Detect which cell encompasses the target text, then output its (x, y) center coordinate. 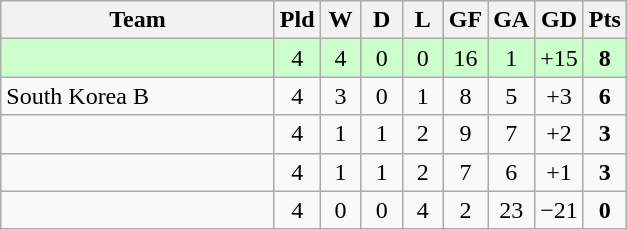
GF (465, 20)
Pts (604, 20)
Team (138, 20)
+1 (560, 172)
9 (465, 134)
Pld (297, 20)
GD (560, 20)
23 (512, 210)
+3 (560, 96)
GA (512, 20)
South Korea B (138, 96)
D (382, 20)
−21 (560, 210)
+2 (560, 134)
W (340, 20)
+15 (560, 58)
16 (465, 58)
5 (512, 96)
L (422, 20)
